Provide the (X, Y) coordinate of the cell's center where the given text is located.  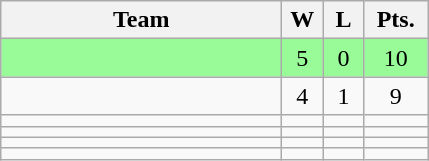
5 (302, 58)
W (302, 20)
L (344, 20)
Pts. (396, 20)
0 (344, 58)
1 (344, 96)
10 (396, 58)
4 (302, 96)
Team (142, 20)
9 (396, 96)
